Determine the [X, Y] coordinate at the center of the cell enclosing the given text.  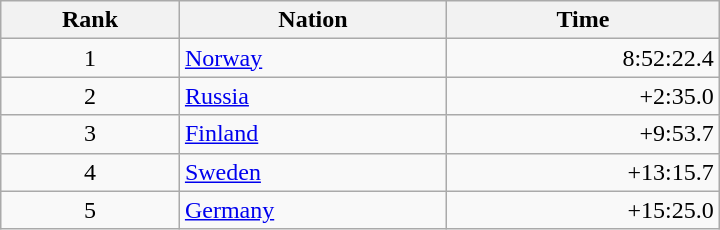
2 [90, 96]
5 [90, 210]
+15:25.0 [584, 210]
1 [90, 58]
4 [90, 172]
Finland [312, 134]
Sweden [312, 172]
Nation [312, 20]
3 [90, 134]
Russia [312, 96]
+9:53.7 [584, 134]
8:52:22.4 [584, 58]
Rank [90, 20]
Germany [312, 210]
+2:35.0 [584, 96]
Time [584, 20]
Norway [312, 58]
+13:15.7 [584, 172]
